Scan for the cell matching the given text and deliver its [x, y] coordinate at center. 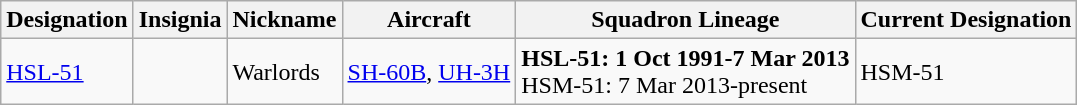
Current Designation [966, 20]
Insignia [180, 20]
Designation [67, 20]
Warlords [284, 72]
HSL-51: 1 Oct 1991-7 Mar 2013HSM-51: 7 Mar 2013-present [686, 72]
Aircraft [429, 20]
HSM-51 [966, 72]
SH-60B, UH-3H [429, 72]
Squadron Lineage [686, 20]
HSL-51 [67, 72]
Nickname [284, 20]
